Identify which cell holds the provided text, then report its [x, y] central coordinate. 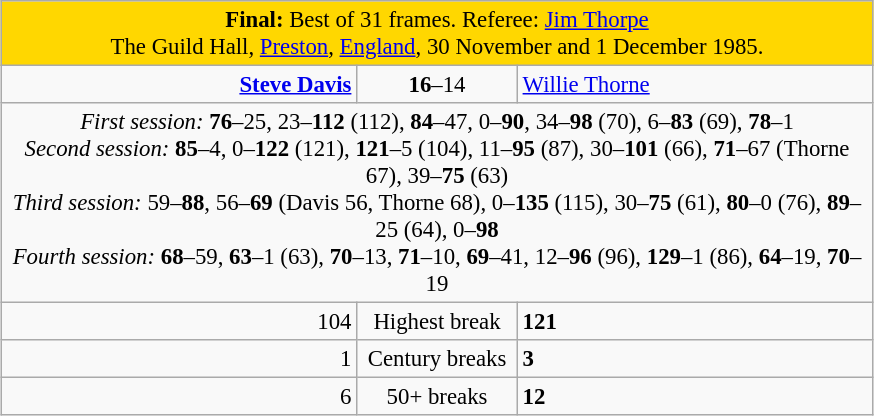
104 [179, 322]
121 [695, 322]
12 [695, 397]
Highest break [438, 322]
6 [179, 397]
1 [179, 359]
50+ breaks [438, 397]
Century breaks [438, 359]
Willie Thorne [695, 85]
16–14 [438, 85]
Final: Best of 31 frames. Referee: Jim ThorpeThe Guild Hall, Preston, England, 30 November and 1 December 1985. [437, 34]
Steve Davis [179, 85]
3 [695, 359]
